Search for the cell housing the specified text and yield its (x, y) center coordinate. 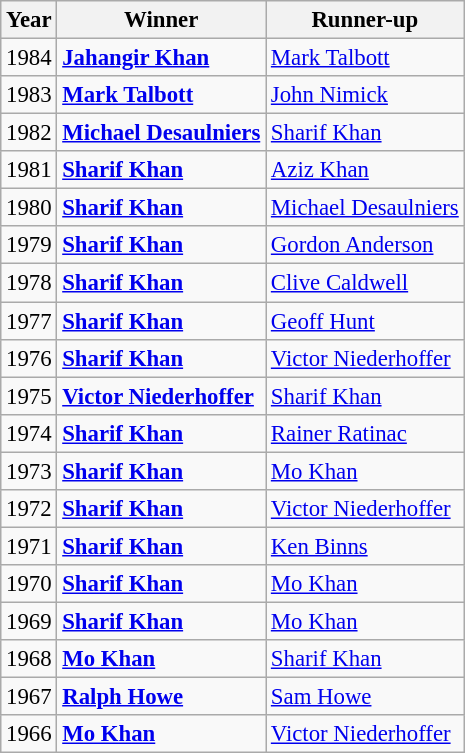
Clive Caldwell (365, 283)
1980 (29, 208)
Aziz Khan (365, 170)
Sam Howe (365, 697)
Ken Binns (365, 546)
Ralph Howe (162, 697)
1982 (29, 133)
Year (29, 20)
1981 (29, 170)
1973 (29, 471)
1979 (29, 245)
John Nimick (365, 95)
Jahangir Khan (162, 58)
1975 (29, 396)
1966 (29, 734)
1972 (29, 509)
1977 (29, 321)
1984 (29, 58)
1971 (29, 546)
Winner (162, 20)
1983 (29, 95)
Runner-up (365, 20)
Geoff Hunt (365, 321)
1970 (29, 584)
1978 (29, 283)
1968 (29, 659)
1967 (29, 697)
1974 (29, 433)
Gordon Anderson (365, 245)
1969 (29, 621)
1976 (29, 358)
Rainer Ratinac (365, 433)
